Extract the [X, Y] coordinate from the center of the cell holding the provided text.  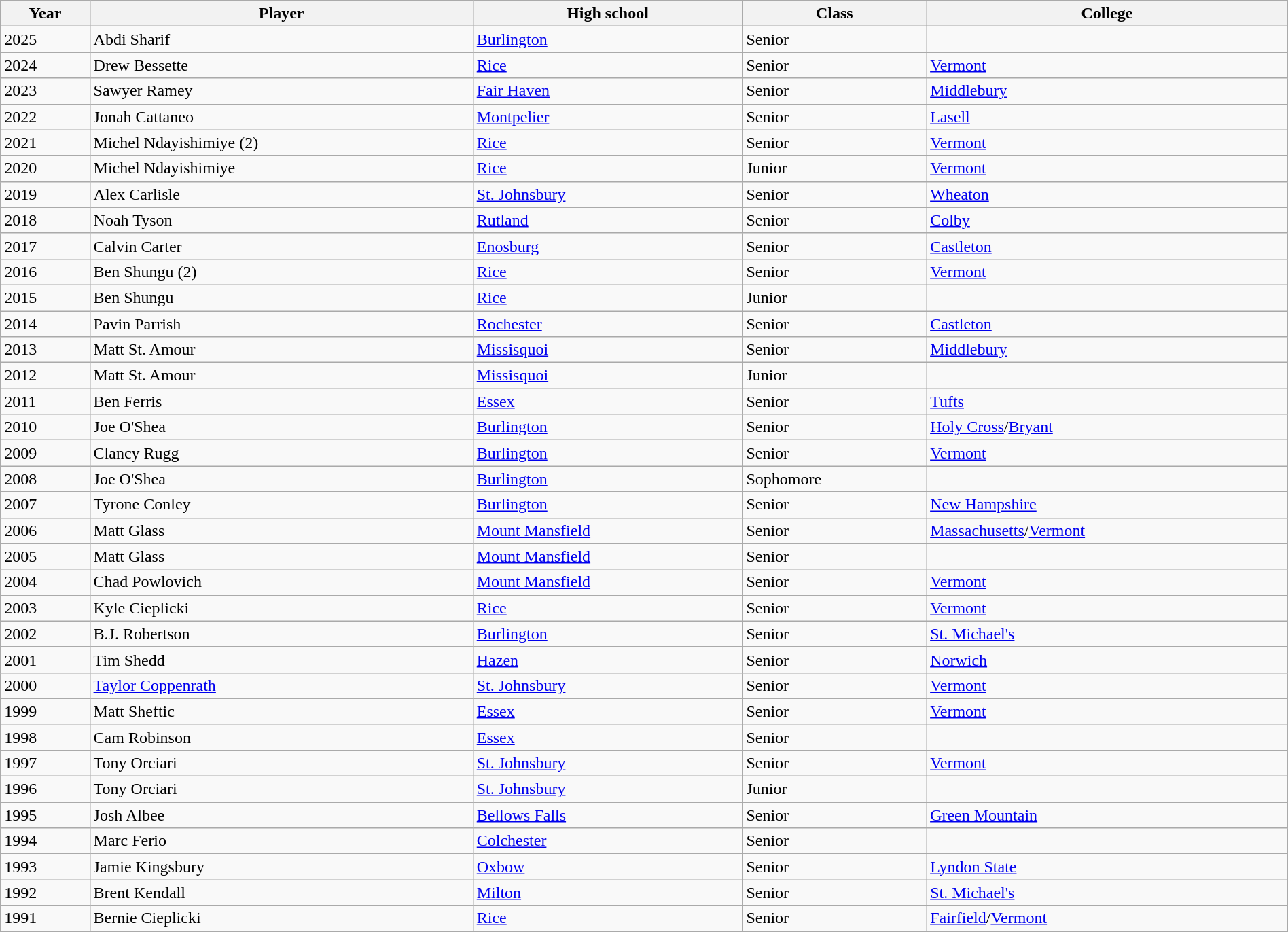
2018 [45, 220]
2015 [45, 298]
Rochester [607, 324]
Player [281, 14]
Alex Carlisle [281, 194]
Calvin Carter [281, 246]
2017 [45, 246]
1997 [45, 764]
Massachusetts/Vermont [1107, 531]
New Hampshire [1107, 505]
Class [834, 14]
Enosburg [607, 246]
1996 [45, 789]
Milton [607, 893]
1998 [45, 737]
Jonah Cattaneo [281, 117]
Green Mountain [1107, 815]
Montpelier [607, 117]
Tufts [1107, 401]
2003 [45, 608]
Michel Ndayishimiye (2) [281, 143]
2007 [45, 505]
1995 [45, 815]
2022 [45, 117]
2020 [45, 168]
1999 [45, 711]
Colchester [607, 841]
2014 [45, 324]
Tyrone Conley [281, 505]
Matt Sheftic [281, 711]
Fair Haven [607, 91]
Josh Albee [281, 815]
Lasell [1107, 117]
2002 [45, 634]
Jamie Kingsbury [281, 867]
Norwich [1107, 660]
Colby [1107, 220]
Clancy Rugg [281, 453]
Bernie Cieplicki [281, 918]
2019 [45, 194]
2021 [45, 143]
1993 [45, 867]
2001 [45, 660]
Kyle Cieplicki [281, 608]
Ben Shungu [281, 298]
2009 [45, 453]
2000 [45, 685]
Marc Ferio [281, 841]
2016 [45, 272]
2024 [45, 65]
1992 [45, 893]
2011 [45, 401]
2023 [45, 91]
2010 [45, 427]
Cam Robinson [281, 737]
2004 [45, 582]
Brent Kendall [281, 893]
Year [45, 14]
Sophomore [834, 479]
1994 [45, 841]
1991 [45, 918]
Ben Shungu (2) [281, 272]
Wheaton [1107, 194]
High school [607, 14]
Hazen [607, 660]
Noah Tyson [281, 220]
2006 [45, 531]
2008 [45, 479]
Ben Ferris [281, 401]
2013 [45, 350]
Taylor Coppenrath [281, 685]
Chad Powlovich [281, 582]
Fairfield/Vermont [1107, 918]
Pavin Parrish [281, 324]
Abdi Sharif [281, 39]
Oxbow [607, 867]
Rutland [607, 220]
Bellows Falls [607, 815]
College [1107, 14]
Holy Cross/Bryant [1107, 427]
Sawyer Ramey [281, 91]
2025 [45, 39]
2012 [45, 376]
Lyndon State [1107, 867]
B.J. Robertson [281, 634]
Tim Shedd [281, 660]
Michel Ndayishimiye [281, 168]
Drew Bessette [281, 65]
2005 [45, 556]
